Capture the cell that displays the provided text and extract its (X, Y) central coordinate. 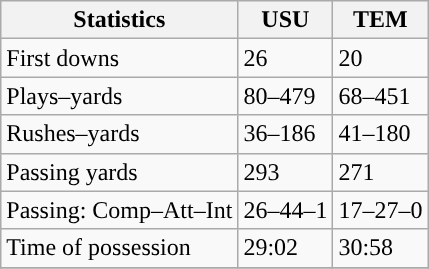
36–186 (286, 134)
271 (380, 172)
Passing yards (120, 172)
293 (286, 172)
Plays–yards (120, 96)
Rushes–yards (120, 134)
17–27–0 (380, 210)
First downs (120, 58)
30:58 (380, 248)
Statistics (120, 20)
TEM (380, 20)
26 (286, 58)
Passing: Comp–Att–Int (120, 210)
26–44–1 (286, 210)
41–180 (380, 134)
80–479 (286, 96)
68–451 (380, 96)
29:02 (286, 248)
Time of possession (120, 248)
20 (380, 58)
USU (286, 20)
